From the cell containing the given text, extract its center point as (x, y) coordinate. 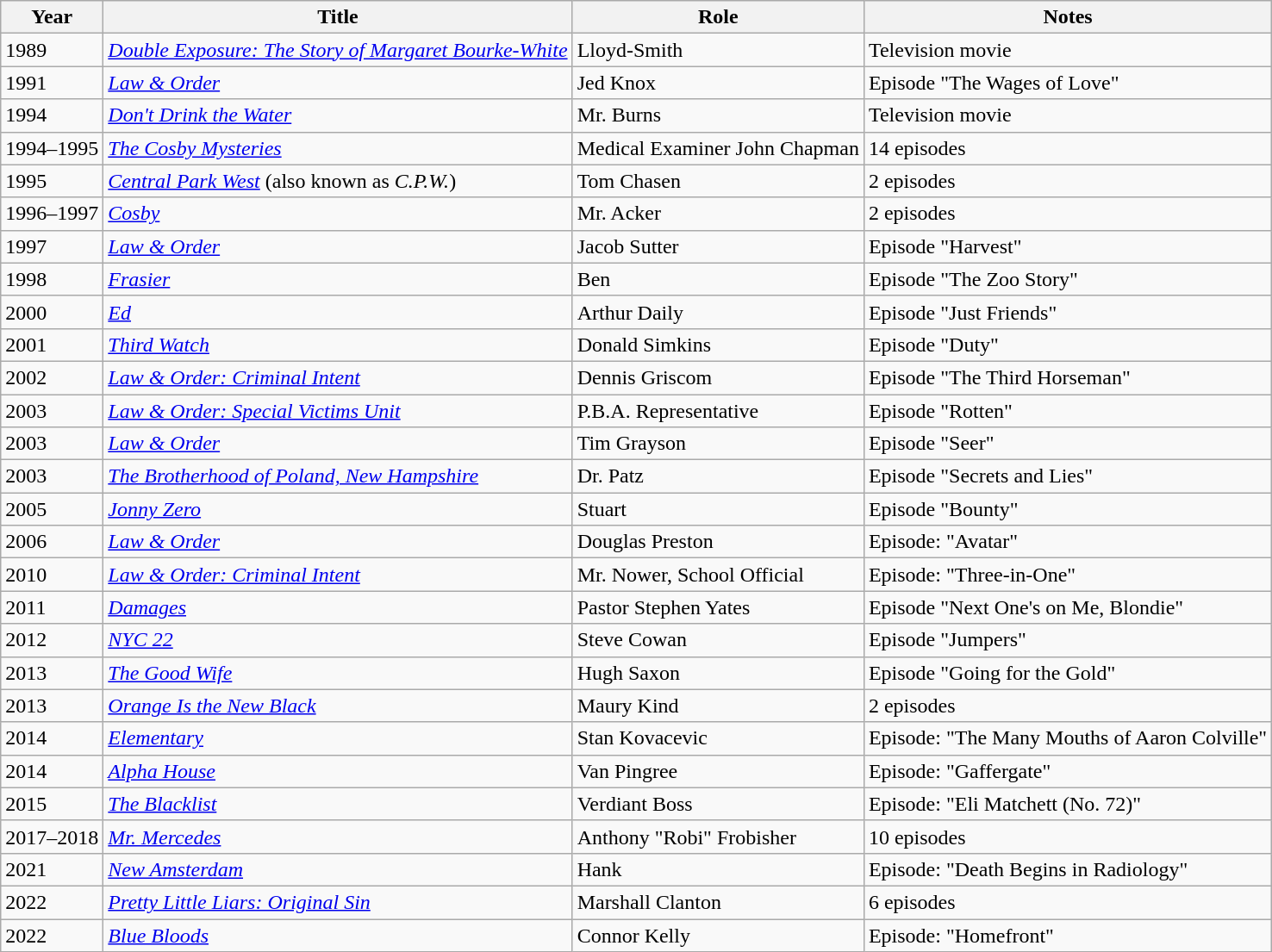
Title (338, 17)
Episode: "Homefront" (1067, 935)
Jonny Zero (338, 509)
Pretty Little Liars: Original Sin (338, 902)
Mr. Burns (718, 115)
2012 (52, 640)
Orange Is the New Black (338, 706)
Dr. Patz (718, 476)
The Blacklist (338, 804)
Mr. Acker (718, 214)
1997 (52, 246)
Year (52, 17)
Ben (718, 279)
Episode "The Third Horseman" (1067, 377)
NYC 22 (338, 640)
Mr. Nower, School Official (718, 575)
Double Exposure: The Story of Margaret Bourke-White (338, 50)
Episode: "Death Begins in Radiology" (1067, 869)
Douglas Preston (718, 542)
Donald Simkins (718, 345)
Episode "Secrets and Lies" (1067, 476)
2017–2018 (52, 837)
Notes (1067, 17)
2015 (52, 804)
Episode "The Wages of Love" (1067, 83)
Blue Bloods (338, 935)
Third Watch (338, 345)
Episode: "Eli Matchett (No. 72)" (1067, 804)
Hank (718, 869)
Ed (338, 312)
The Good Wife (338, 673)
Episode "Seer" (1067, 444)
Episode: "Avatar" (1067, 542)
Episode "Duty" (1067, 345)
The Cosby Mysteries (338, 148)
14 episodes (1067, 148)
Role (718, 17)
2005 (52, 509)
Hugh Saxon (718, 673)
Lloyd-Smith (718, 50)
2000 (52, 312)
Mr. Mercedes (338, 837)
1994 (52, 115)
1991 (52, 83)
Jed Knox (718, 83)
Don't Drink the Water (338, 115)
Episode "The Zoo Story" (1067, 279)
6 episodes (1067, 902)
Episode "Rotten" (1067, 411)
Arthur Daily (718, 312)
Van Pingree (718, 771)
Frasier (338, 279)
2006 (52, 542)
The Brotherhood of Poland, New Hampshire (338, 476)
2002 (52, 377)
Anthony "Robi" Frobisher (718, 837)
Law & Order: Special Victims Unit (338, 411)
Tom Chasen (718, 181)
New Amsterdam (338, 869)
Episode: "Three-in-One" (1067, 575)
Episode "Harvest" (1067, 246)
Episode: "Gaffergate" (1067, 771)
Elementary (338, 738)
Damages (338, 607)
Tim Grayson (718, 444)
Alpha House (338, 771)
2011 (52, 607)
1998 (52, 279)
Stan Kovacevic (718, 738)
Marshall Clanton (718, 902)
Cosby (338, 214)
10 episodes (1067, 837)
Episode "Bounty" (1067, 509)
Episode "Going for the Gold" (1067, 673)
Maury Kind (718, 706)
Episode "Just Friends" (1067, 312)
Steve Cowan (718, 640)
Central Park West (also known as C.P.W.) (338, 181)
Stuart (718, 509)
P.B.A. Representative (718, 411)
Connor Kelly (718, 935)
Episode "Jumpers" (1067, 640)
Verdiant Boss (718, 804)
1996–1997 (52, 214)
Dennis Griscom (718, 377)
Episode "Next One's on Me, Blondie" (1067, 607)
2001 (52, 345)
Episode: "The Many Mouths of Aaron Colville" (1067, 738)
Jacob Sutter (718, 246)
1994–1995 (52, 148)
2010 (52, 575)
2021 (52, 869)
Medical Examiner John Chapman (718, 148)
1995 (52, 181)
Pastor Stephen Yates (718, 607)
1989 (52, 50)
